Pinpoint the cell where the given text exists, returning its (X, Y) midpoint coordinate. 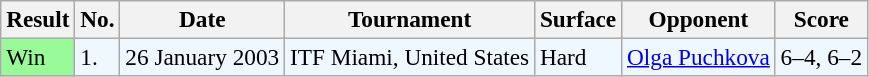
Score (821, 19)
Hard (578, 57)
No. (98, 19)
Tournament (410, 19)
ITF Miami, United States (410, 57)
26 January 2003 (202, 57)
1. (98, 57)
Result (38, 19)
Opponent (699, 19)
Win (38, 57)
6–4, 6–2 (821, 57)
Date (202, 19)
Surface (578, 19)
Olga Puchkova (699, 57)
